Return (X, Y) of the center of cell containing provided text 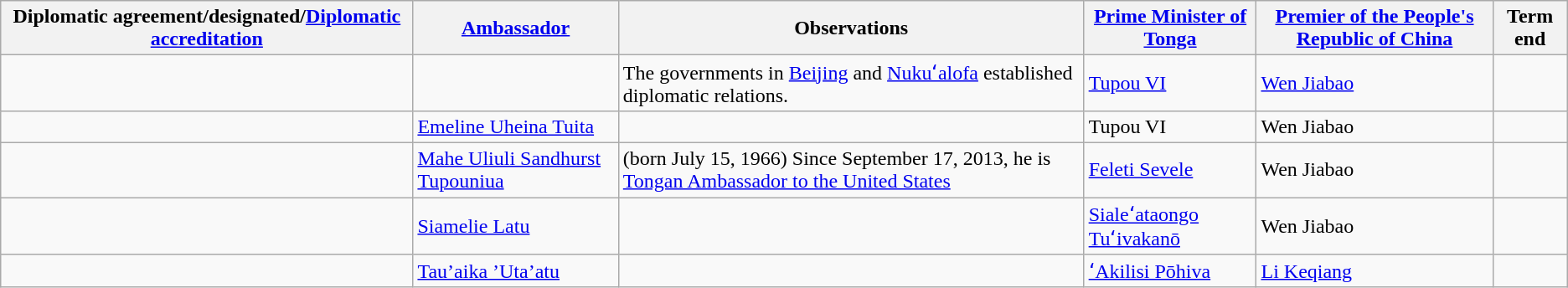
Sialeʻataongo Tuʻivakanō (1170, 226)
Tau’aika ’Uta’atu (516, 271)
Li Keqiang (1375, 271)
(born July 15, 1966) Since September 17, 2013, he is Tongan Ambassador to the United States (851, 169)
Ambassador (516, 28)
Mahe Uliuli Sandhurst Tupouniua (516, 169)
Prime Minister of Tonga (1170, 28)
Observations (851, 28)
Premier of the People's Republic of China (1375, 28)
ʻAkilisi Pōhiva (1170, 271)
Term end (1529, 28)
The governments in Beijing and Nukuʻalofa established diplomatic relations. (851, 84)
Emeline Uheina Tuita (516, 126)
Feleti Sevele (1170, 169)
Siamelie Latu (516, 226)
Diplomatic agreement/designated/Diplomatic accreditation (207, 28)
